Find where the given text appears and provide that cell's center as (x, y) coordinate. 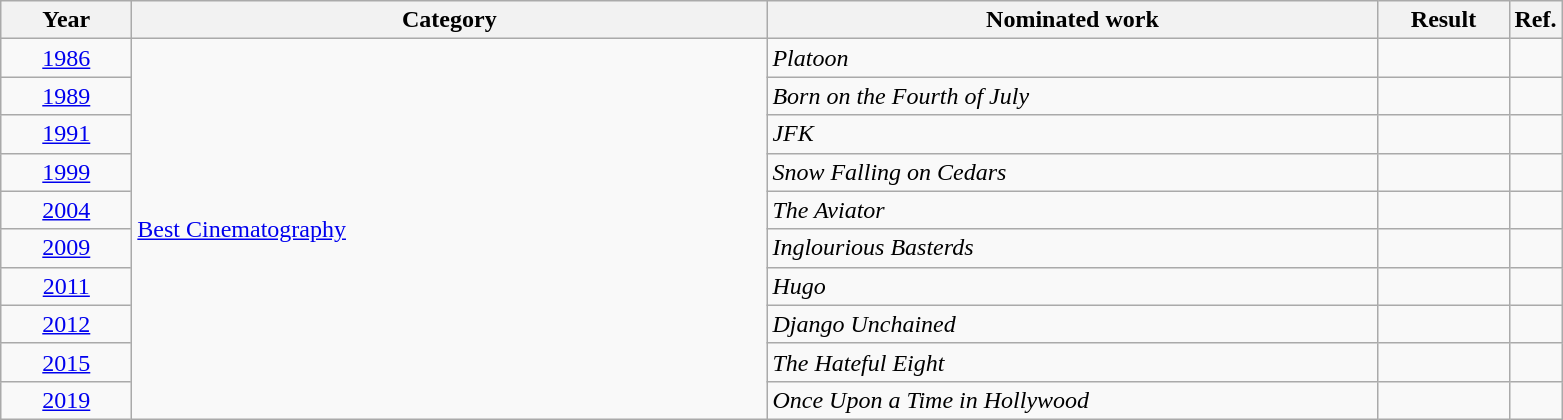
The Aviator (1072, 210)
Category (450, 20)
2019 (66, 400)
2004 (66, 210)
1986 (66, 58)
1991 (66, 134)
2012 (66, 324)
1999 (66, 172)
Ref. (1536, 20)
2015 (66, 362)
Best Cinematography (450, 230)
1989 (66, 96)
Snow Falling on Cedars (1072, 172)
2009 (66, 248)
Born on the Fourth of July (1072, 96)
2011 (66, 286)
Once Upon a Time in Hollywood (1072, 400)
Platoon (1072, 58)
Hugo (1072, 286)
Inglourious Basterds (1072, 248)
Django Unchained (1072, 324)
Result (1444, 20)
Nominated work (1072, 20)
JFK (1072, 134)
Year (66, 20)
The Hateful Eight (1072, 362)
